Scan for the cell matching the given text and deliver its (X, Y) coordinate at center. 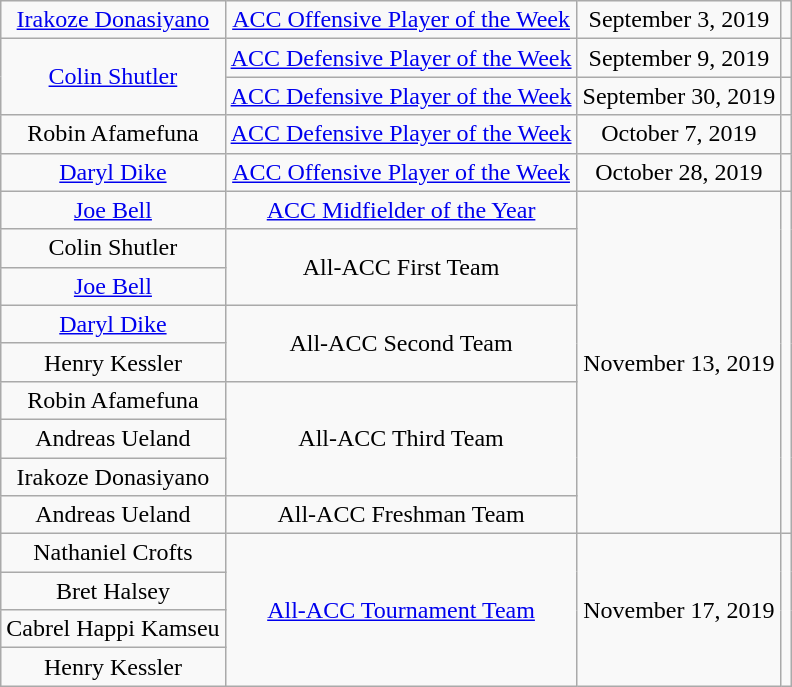
Bret Halsey (113, 591)
All-ACC Second Team (401, 343)
September 30, 2019 (679, 96)
All-ACC Third Team (401, 438)
Cabrel Happi Kamseu (113, 629)
ACC Midfielder of the Year (401, 210)
October 7, 2019 (679, 134)
Nathaniel Crofts (113, 553)
September 3, 2019 (679, 20)
November 13, 2019 (679, 362)
All-ACC First Team (401, 267)
October 28, 2019 (679, 172)
All-ACC Tournament Team (401, 610)
November 17, 2019 (679, 610)
All-ACC Freshman Team (401, 515)
September 9, 2019 (679, 58)
